Capture the cell that displays the provided text and extract its (X, Y) central coordinate. 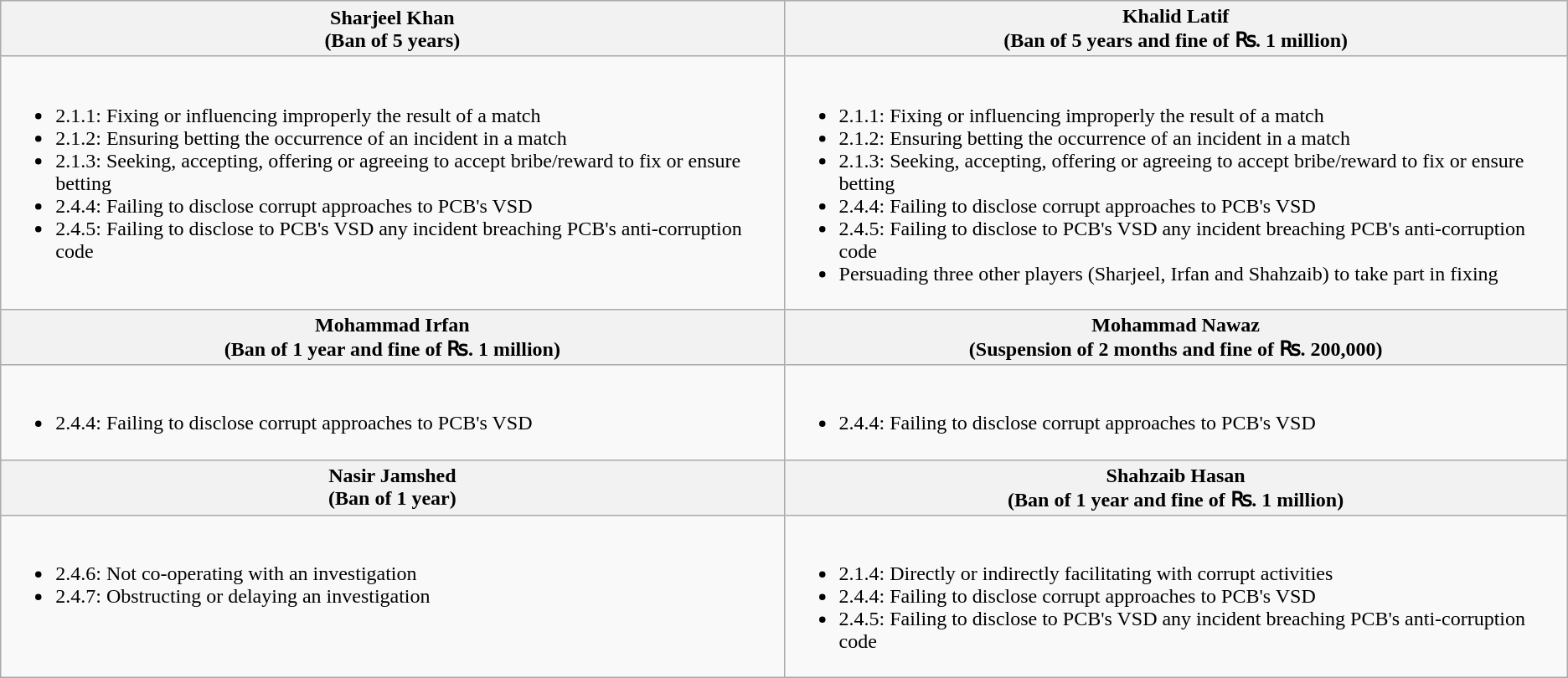
Khalid Latif(Ban of 5 years and fine of ₨. 1 million) (1176, 28)
Sharjeel Khan(Ban of 5 years) (392, 28)
2.4.6: Not co-operating with an investigation2.4.7: Obstructing or delaying an investigation (392, 597)
Shahzaib Hasan(Ban of 1 year and fine of ₨. 1 million) (1176, 487)
Mohammad Nawaz(Suspension of 2 months and fine of ₨. 200,000) (1176, 336)
Mohammad Irfan(Ban of 1 year and fine of ₨. 1 million) (392, 336)
Nasir Jamshed(Ban of 1 year) (392, 487)
